Extract the [X, Y] coordinate from the center of the cell holding the provided text.  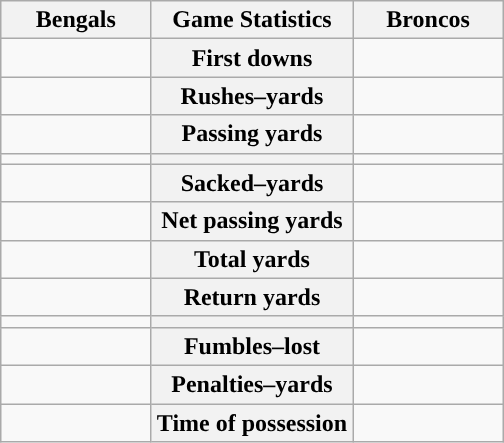
Penalties–yards [252, 384]
Time of possession [252, 423]
Game Statistics [252, 20]
Broncos [428, 20]
Net passing yards [252, 221]
Bengals [76, 20]
Total yards [252, 259]
Fumbles–lost [252, 346]
Return yards [252, 297]
First downs [252, 58]
Rushes–yards [252, 96]
Passing yards [252, 134]
Sacked–yards [252, 183]
